Scan for the cell matching the given text and deliver its (X, Y) coordinate at center. 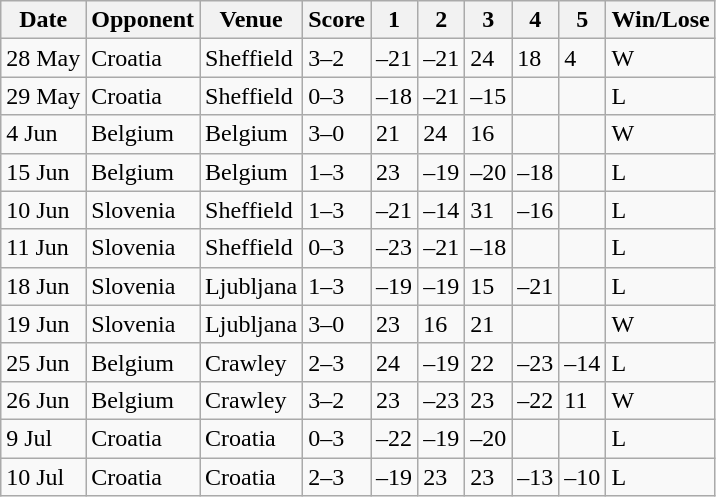
Score (337, 20)
Venue (252, 20)
5 (582, 20)
22 (488, 362)
31 (488, 210)
29 May (44, 96)
18 Jun (44, 286)
25 Jun (44, 362)
15 Jun (44, 172)
Opponent (143, 20)
26 Jun (44, 400)
11 (582, 400)
18 (536, 58)
–10 (582, 477)
28 May (44, 58)
–16 (536, 210)
4 Jun (44, 134)
–15 (488, 96)
15 (488, 286)
11 Jun (44, 248)
10 Jun (44, 210)
Date (44, 20)
9 Jul (44, 438)
1 (394, 20)
3 (488, 20)
–13 (536, 477)
2 (442, 20)
Win/Lose (660, 20)
10 Jul (44, 477)
19 Jun (44, 324)
